From the cell containing the given text, extract its center point as [X, Y] coordinate. 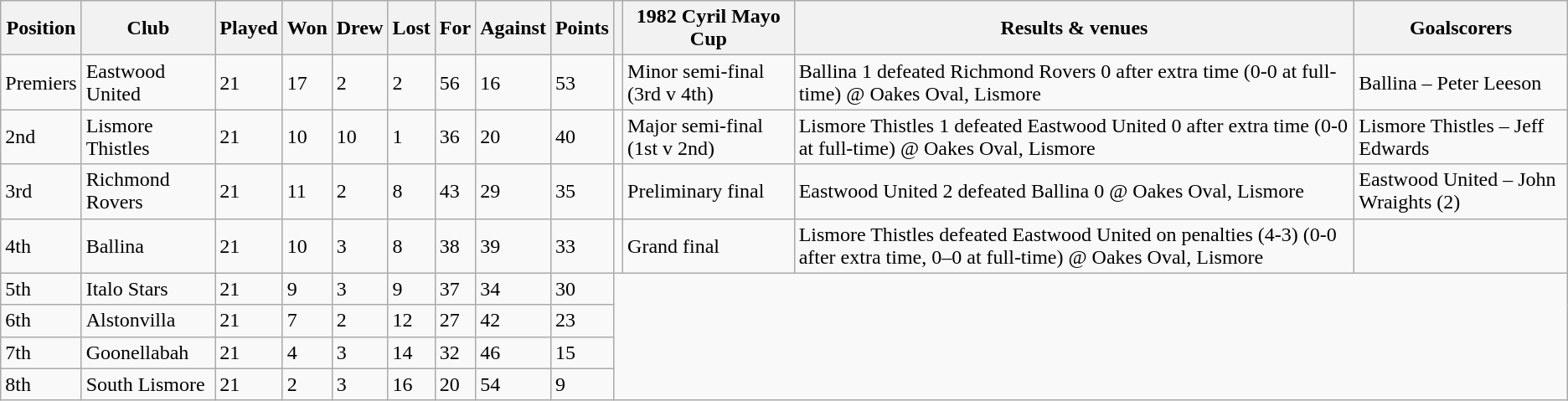
7th [41, 352]
Richmond Rovers [148, 191]
29 [513, 191]
1 [411, 137]
42 [513, 321]
32 [455, 352]
Position [41, 28]
36 [455, 137]
Preliminary final [709, 191]
33 [581, 246]
Ballina [148, 246]
54 [513, 384]
Italo Stars [148, 289]
Won [307, 28]
6th [41, 321]
43 [455, 191]
Results & venues [1074, 28]
8th [41, 384]
46 [513, 352]
15 [581, 352]
27 [455, 321]
Minor semi-final (3rd v 4th) [709, 82]
For [455, 28]
Major semi-final (1st v 2nd) [709, 137]
Against [513, 28]
Lismore Thistles 1 defeated Eastwood United 0 after extra time (0-0 at full-time) @ Oakes Oval, Lismore [1074, 137]
7 [307, 321]
35 [581, 191]
Ballina – Peter Leeson [1461, 82]
40 [581, 137]
Points [581, 28]
17 [307, 82]
Eastwood United – John Wraights (2) [1461, 191]
4th [41, 246]
Eastwood United [148, 82]
Goalscorers [1461, 28]
Goonellabah [148, 352]
South Lismore [148, 384]
1982 Cyril Mayo Cup [709, 28]
Grand final [709, 246]
Played [249, 28]
12 [411, 321]
4 [307, 352]
30 [581, 289]
34 [513, 289]
39 [513, 246]
23 [581, 321]
37 [455, 289]
Lost [411, 28]
Drew [360, 28]
53 [581, 82]
Lismore Thistles defeated Eastwood United on penalties (4-3) (0-0 after extra time, 0–0 at full-time) @ Oakes Oval, Lismore [1074, 246]
Premiers [41, 82]
Lismore Thistles [148, 137]
2nd [41, 137]
Ballina 1 defeated Richmond Rovers 0 after extra time (0-0 at full-time) @ Oakes Oval, Lismore [1074, 82]
Eastwood United 2 defeated Ballina 0 @ Oakes Oval, Lismore [1074, 191]
Club [148, 28]
11 [307, 191]
Alstonvilla [148, 321]
5th [41, 289]
38 [455, 246]
Lismore Thistles – Jeff Edwards [1461, 137]
56 [455, 82]
3rd [41, 191]
14 [411, 352]
